Scan for the cell matching the given text and deliver its [x, y] coordinate at center. 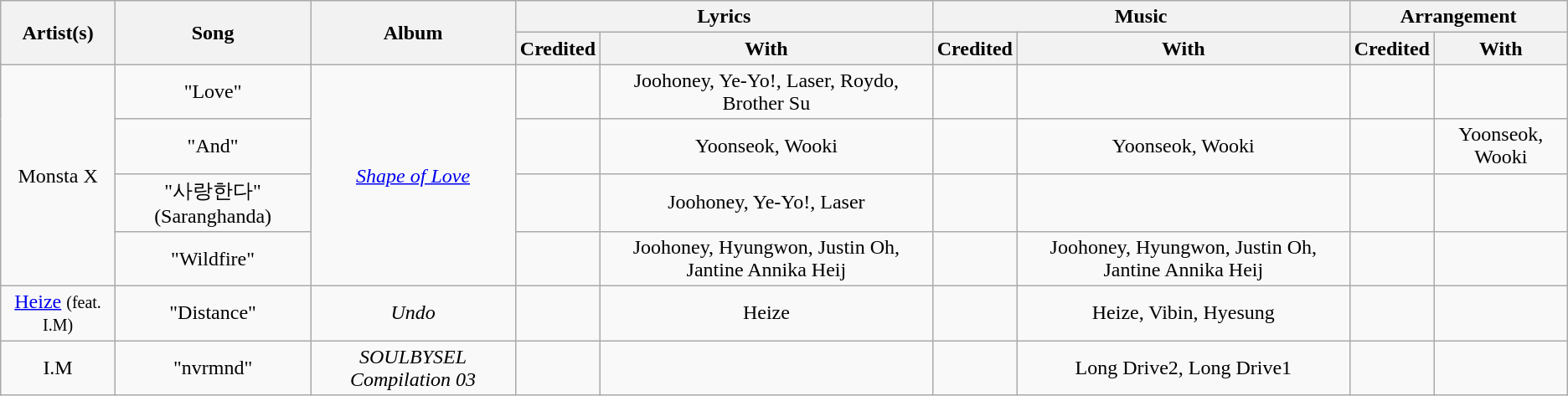
Long Drive2, Long Drive1 [1183, 368]
SOULBYSEL Compilation 03 [413, 368]
"사랑한다" (Saranghanda) [213, 203]
Joohoney, Ye-Yo!, Laser [767, 203]
"Love" [213, 92]
"And" [213, 146]
I.M [59, 368]
"nvrmnd" [213, 368]
Song [213, 33]
Joohoney, Ye-Yo!, Laser, Roydo, Brother Su [767, 92]
Heize (feat. I.M) [59, 313]
Music [1141, 17]
"Distance" [213, 313]
"Wildfire" [213, 260]
Album [413, 33]
Shape of Love [413, 176]
Lyrics [724, 17]
Heize, Vibin, Hyesung [1183, 313]
Monsta X [59, 176]
Arrangement [1458, 17]
Heize [767, 313]
Artist(s) [59, 33]
Undo [413, 313]
